Pinpoint the cell where the given text exists, returning its (x, y) midpoint coordinate. 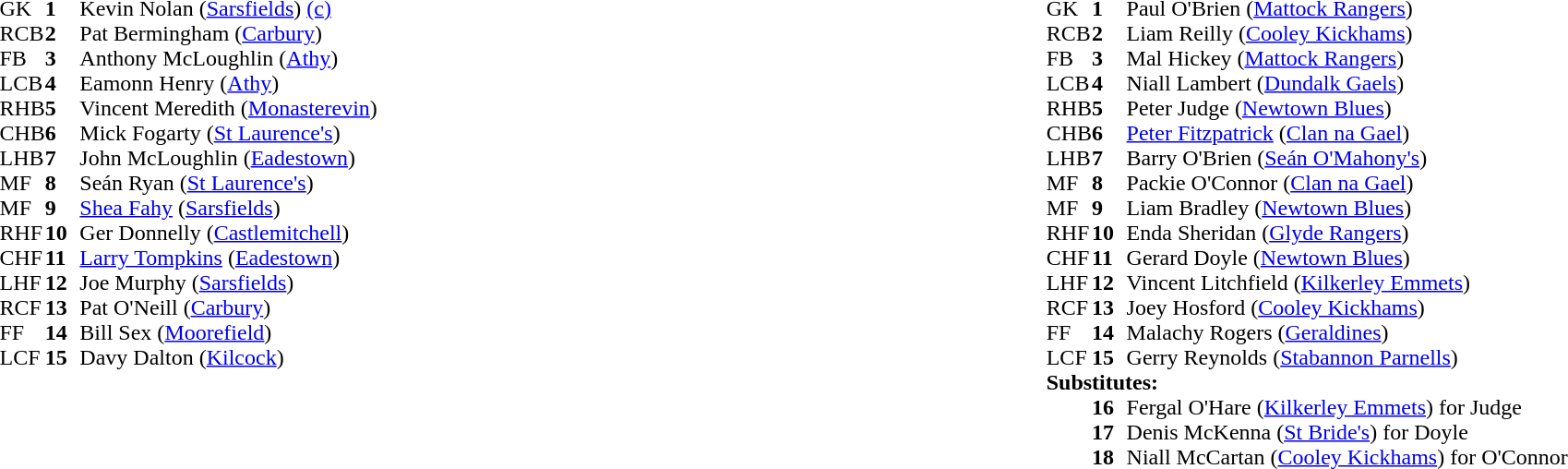
Pat O'Neill (Carbury) (228, 308)
Seán Ryan (St Laurence's) (228, 183)
Mick Fogarty (St Laurence's) (228, 133)
Peter Fitzpatrick (Clan na Gael) (1347, 133)
Barry O'Brien (Seán O'Mahony's) (1347, 159)
Gerard Doyle (Newtown Blues) (1347, 259)
Liam Bradley (Newtown Blues) (1347, 209)
Bill Sex (Moorefield) (228, 332)
Joey Hosford (Cooley Kickhams) (1347, 308)
Peter Judge (Newtown Blues) (1347, 109)
Gerry Reynolds (Stabannon Parnells) (1347, 358)
Joe Murphy (Sarsfields) (228, 283)
Vincent Litchfield (Kilkerley Emmets) (1347, 283)
Enda Sheridan (Glyde Rangers) (1347, 233)
Packie O'Connor (Clan na Gael) (1347, 183)
Liam Reilly (Cooley Kickhams) (1347, 33)
Mal Hickey (Mattock Rangers) (1347, 59)
Larry Tompkins (Eadestown) (228, 259)
16 (1109, 408)
Pat Bermingham (Carbury) (228, 33)
Niall Lambert (Dundalk Gaels) (1347, 83)
Anthony McLoughlin (Athy) (228, 59)
Substitutes: (1307, 382)
Malachy Rogers (Geraldines) (1347, 332)
17 (1109, 432)
Davy Dalton (Kilcock) (228, 358)
Fergal O'Hare (Kilkerley Emmets) for Judge (1347, 408)
Vincent Meredith (Monasterevin) (228, 109)
Denis McKenna (St Bride's) for Doyle (1347, 432)
John McLoughlin (Eadestown) (228, 159)
Shea Fahy (Sarsfields) (228, 209)
Ger Donnelly (Castlemitchell) (228, 233)
Eamonn Henry (Athy) (228, 83)
